Provide the [X, Y] coordinate of the cell's center where the given text is located.  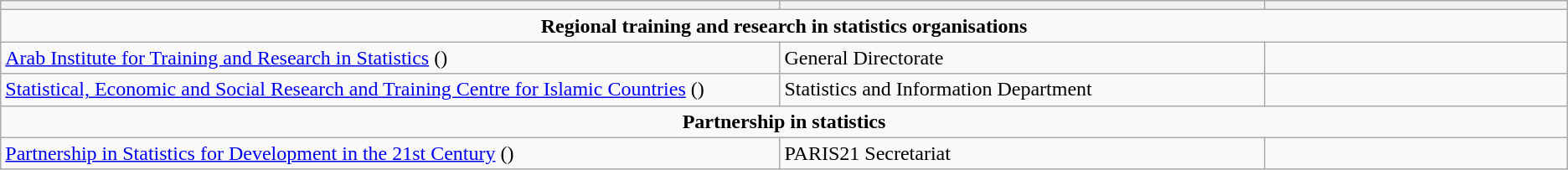
PARIS21 Secretariat [1022, 153]
Partnership in statistics [784, 121]
Arab Institute for Training and Research in Statistics () [390, 58]
Partnership in Statistics for Development in the 21st Century () [390, 153]
Regional training and research in statistics organisations [784, 26]
Statistics and Information Department [1022, 90]
Statistical, Economic and Social Research and Training Centre for Islamic Countries () [390, 90]
General Directorate [1022, 58]
